Return [x, y] of the center of cell containing provided text 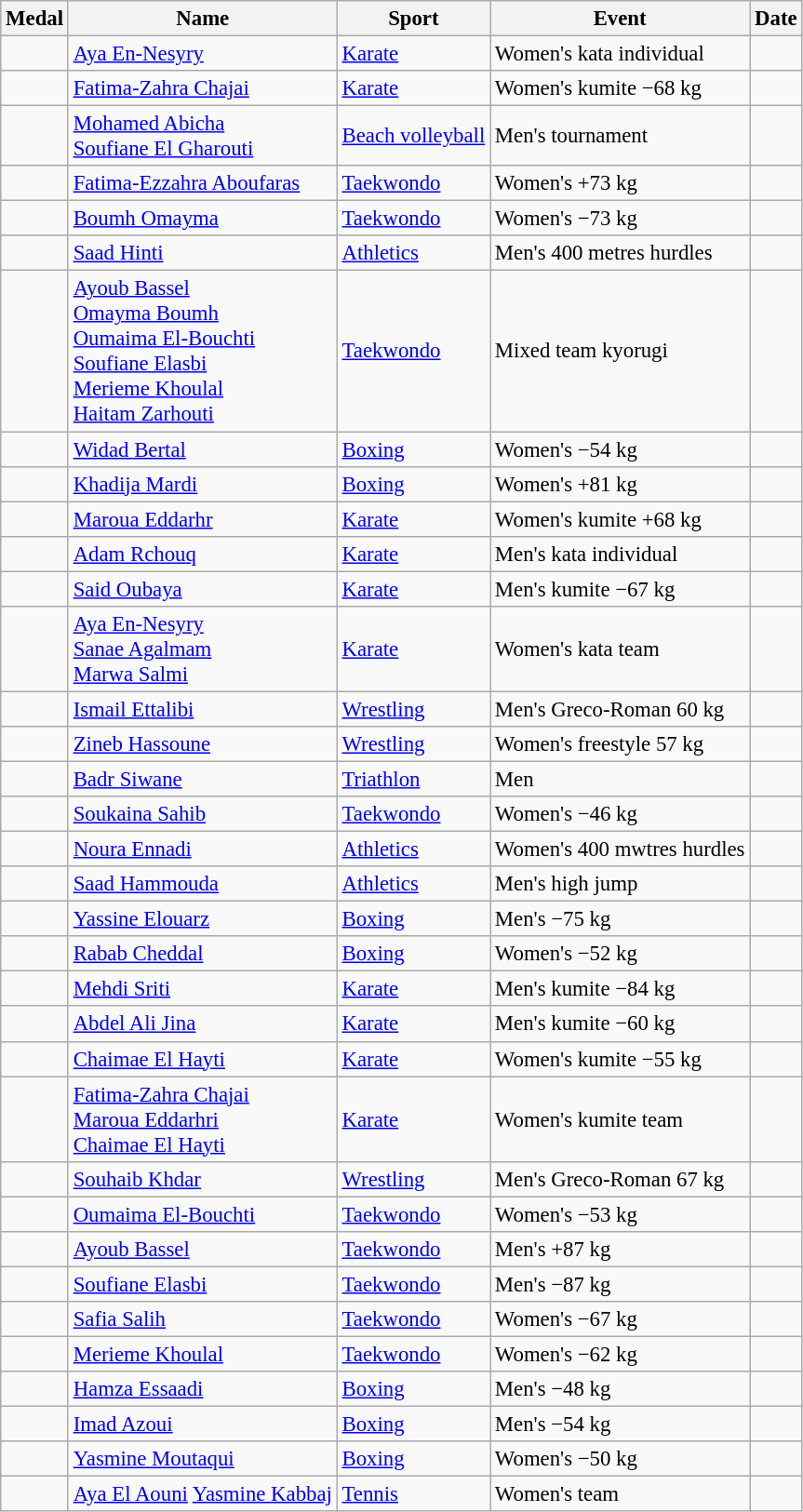
Men's 400 metres hurdles [620, 254]
Aya En-Nesyry [203, 54]
Women's −54 kg [620, 449]
Men's Greco-Roman 60 kg [620, 709]
Men's kata individual [620, 554]
Women's −50 kg [620, 1459]
Zineb Hassoune [203, 744]
Aya El Aouni Yasmine Kabbaj [203, 1494]
Women's −53 kg [620, 1214]
Women's kata team [620, 649]
Saad Hammouda [203, 884]
Women's −67 kg [620, 1319]
Ismail Ettalibi [203, 709]
Men's kumite −67 kg [620, 589]
Beach volleyball [413, 136]
Men's Greco-Roman 67 kg [620, 1179]
Boumh Omayma [203, 219]
Merieme Khoulal [203, 1354]
Fatima-Zahra Chajai [203, 88]
Men's high jump [620, 884]
Saad Hinti [203, 254]
Fatima-Ezzahra Aboufaras [203, 183]
Abdel Ali Jina [203, 1024]
Women's freestyle 57 kg [620, 744]
Women's 400 mwtres hurdles [620, 850]
Name [203, 19]
Women's kata individual [620, 54]
Said Oubaya [203, 589]
Hamza Essaadi [203, 1389]
Yassine Elouarz [203, 919]
Widad Bertal [203, 449]
Triathlon [413, 779]
Event [620, 19]
Soufiane Elasbi [203, 1284]
Women's kumite −68 kg [620, 88]
Sport [413, 19]
Aya En-NesyrySanae AgalmamMarwa Salmi [203, 649]
Women's team [620, 1494]
Tennis [413, 1494]
Women's kumite −55 kg [620, 1059]
Women's kumite +68 kg [620, 519]
Women's +81 kg [620, 484]
Men's −54 kg [620, 1425]
Ayoub BasselOmayma BoumhOumaima El-BouchtiSoufiane ElasbiMerieme KhoulalHaitam Zarhouti [203, 352]
Soukaina Sahib [203, 814]
Noura Ennadi [203, 850]
Mehdi Sriti [203, 989]
Imad Azoui [203, 1425]
Men's −75 kg [620, 919]
Date [776, 19]
Rabab Cheddal [203, 954]
Men [620, 779]
Maroua Eddarhr [203, 519]
Women's +73 kg [620, 183]
Badr Siwane [203, 779]
Women's kumite team [620, 1119]
Men's tournament [620, 136]
Women's −73 kg [620, 219]
Mohamed AbichaSoufiane El Gharouti [203, 136]
Men's kumite −84 kg [620, 989]
Men's +87 kg [620, 1250]
Chaimae El Hayti [203, 1059]
Men's −48 kg [620, 1389]
Khadija Mardi [203, 484]
Men's −87 kg [620, 1284]
Oumaima El-Bouchti [203, 1214]
Women's −46 kg [620, 814]
Ayoub Bassel [203, 1250]
Medal [35, 19]
Women's −52 kg [620, 954]
Yasmine Moutaqui [203, 1459]
Souhaib Khdar [203, 1179]
Men's kumite −60 kg [620, 1024]
Women's −62 kg [620, 1354]
Fatima-Zahra ChajaiMaroua EddarhriChaimae El Hayti [203, 1119]
Adam Rchouq [203, 554]
Safia Salih [203, 1319]
Mixed team kyorugi [620, 352]
